Return the [X, Y] coordinate for the center point of the cell that contains the specified text.  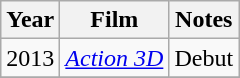
Film [114, 20]
Notes [204, 20]
Debut [204, 58]
Year [30, 20]
Action 3D [114, 58]
2013 [30, 58]
